Extract the [X, Y] coordinate from the center of the cell holding the provided text.  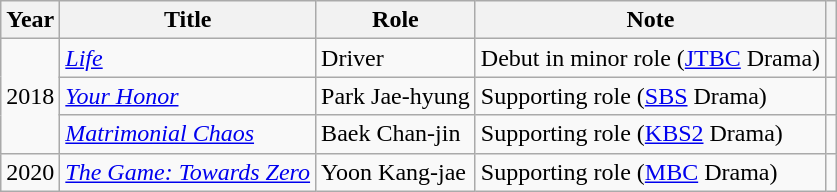
2020 [30, 172]
Your Honor [188, 96]
Driver [396, 58]
Title [188, 20]
Year [30, 20]
Life [188, 58]
2018 [30, 96]
Matrimonial Chaos [188, 134]
Yoon Kang-jae [396, 172]
Note [650, 20]
Supporting role (KBS2 Drama) [650, 134]
Role [396, 20]
Debut in minor role (JTBC Drama) [650, 58]
Park Jae-hyung [396, 96]
Baek Chan-jin [396, 134]
The Game: Towards Zero [188, 172]
Supporting role (MBC Drama) [650, 172]
Supporting role (SBS Drama) [650, 96]
